Scan for the cell matching the given text and deliver its [x, y] coordinate at center. 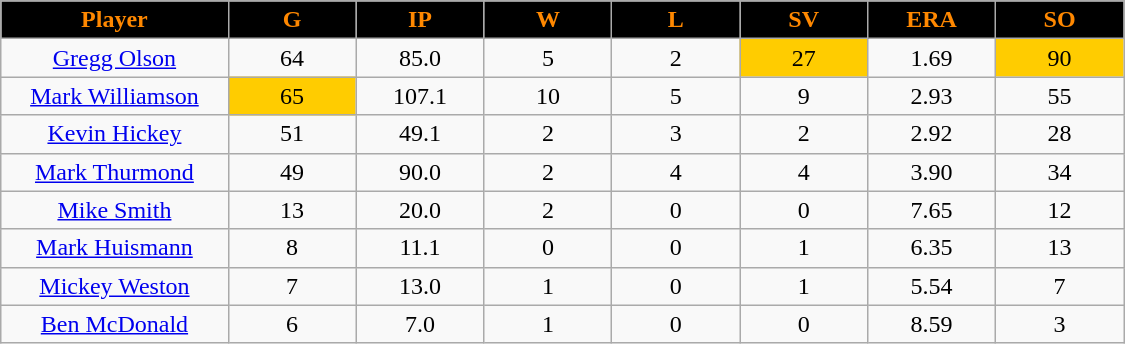
W [548, 20]
SO [1060, 20]
13.0 [420, 286]
65 [292, 96]
Mark Huismann [114, 248]
49.1 [420, 134]
9 [804, 96]
107.1 [420, 96]
8 [292, 248]
11.1 [420, 248]
Kevin Hickey [114, 134]
6.35 [932, 248]
5.54 [932, 286]
64 [292, 58]
Mark Thurmond [114, 172]
ERA [932, 20]
7.65 [932, 210]
3.90 [932, 172]
28 [1060, 134]
49 [292, 172]
8.59 [932, 324]
85.0 [420, 58]
6 [292, 324]
IP [420, 20]
SV [804, 20]
34 [1060, 172]
1.69 [932, 58]
Gregg Olson [114, 58]
12 [1060, 210]
Player [114, 20]
90 [1060, 58]
27 [804, 58]
Mike Smith [114, 210]
L [676, 20]
55 [1060, 96]
10 [548, 96]
Mark Williamson [114, 96]
90.0 [420, 172]
Ben McDonald [114, 324]
20.0 [420, 210]
2.93 [932, 96]
7.0 [420, 324]
2.92 [932, 134]
51 [292, 134]
G [292, 20]
Mickey Weston [114, 286]
